Capture the cell that displays the provided text and extract its (x, y) central coordinate. 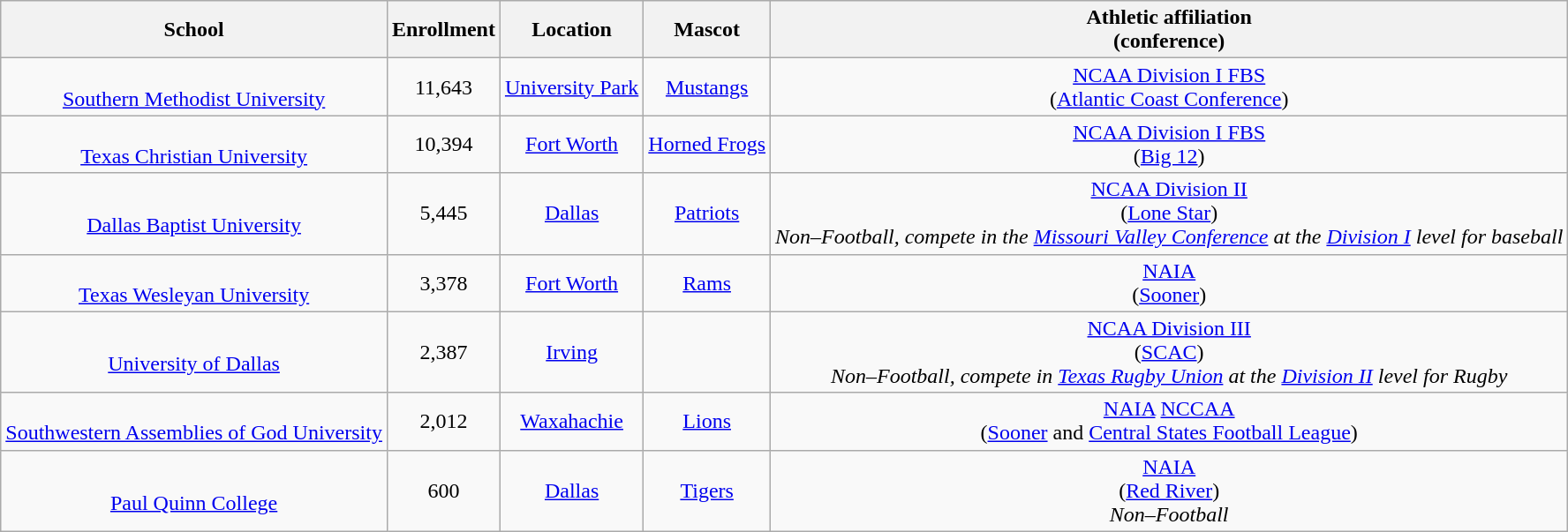
Southwestern Assemblies of God University (194, 422)
Dallas Baptist University (194, 214)
NCAA Division III(SCAC)Non–Football, compete in Texas Rugby Union at the Division II level for Rugby (1169, 352)
Southern Methodist University (194, 86)
Tigers (707, 491)
3,378 (443, 282)
University Park (571, 86)
11,643 (443, 86)
Horned Frogs (707, 145)
Lions (707, 422)
Athletic affiliation(conference) (1169, 30)
NAIA (Red River)Non–Football (1169, 491)
School (194, 30)
NCAA Division I FBS(Atlantic Coast Conference) (1169, 86)
Location (571, 30)
NAIA NCCAA(Sooner and Central States Football League) (1169, 422)
Patriots (707, 214)
2,012 (443, 422)
Mustangs (707, 86)
600 (443, 491)
Texas Christian University (194, 145)
Enrollment (443, 30)
NCAA Division I FBS(Big 12) (1169, 145)
NAIA(Sooner) (1169, 282)
Mascot (707, 30)
5,445 (443, 214)
Irving (571, 352)
2,387 (443, 352)
University of Dallas (194, 352)
Rams (707, 282)
Paul Quinn College (194, 491)
Waxahachie (571, 422)
10,394 (443, 145)
NCAA Division II(Lone Star)Non–Football, compete in the Missouri Valley Conference at the Division I level for baseball (1169, 214)
Texas Wesleyan University (194, 282)
